Identify which cell holds the provided text, then report its (X, Y) central coordinate. 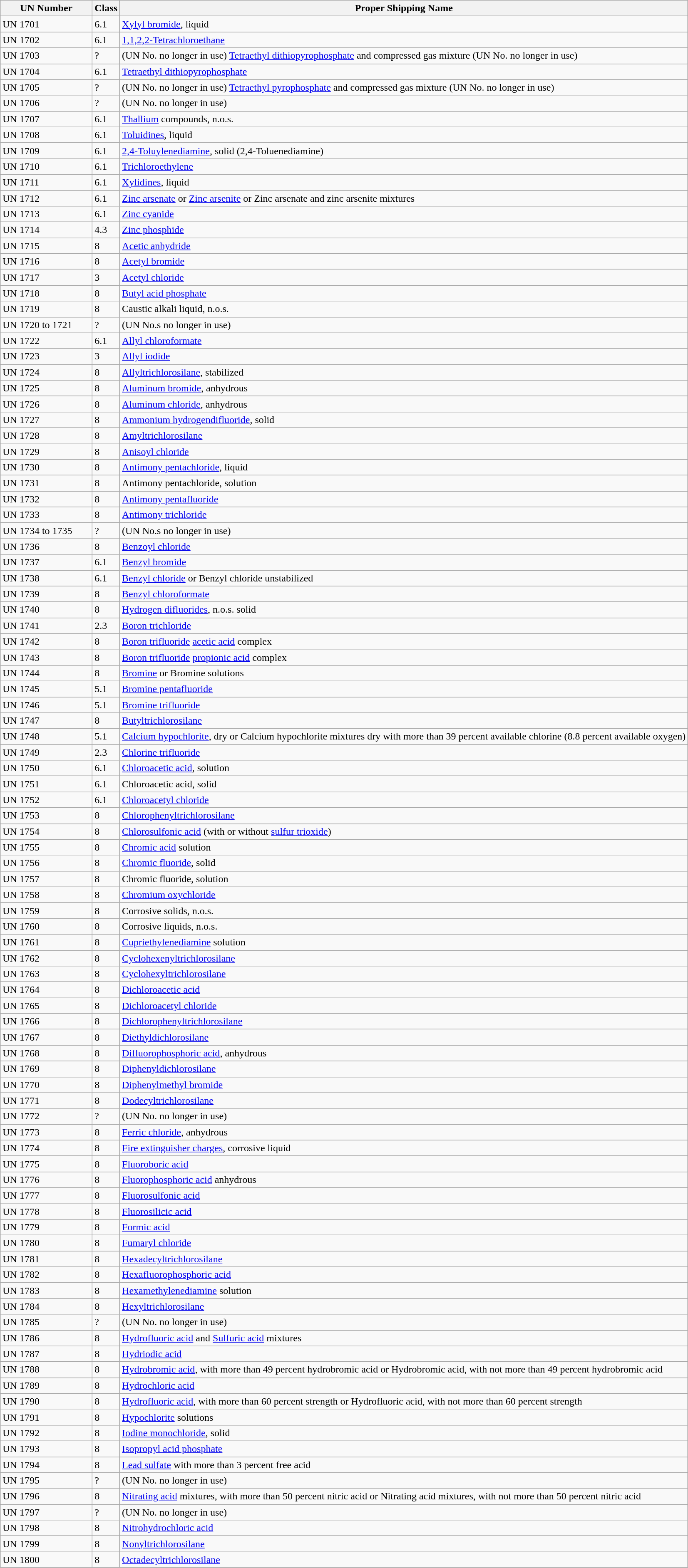
Hexamethylenediamine solution (404, 1291)
Corrosive solids, n.o.s. (404, 910)
Hydrochloric acid (404, 1385)
Hydriodic acid (404, 1354)
Difluorophosphoric acid, anhydrous (404, 1053)
Zinc phosphide (404, 230)
UN 1775 (47, 1164)
Formic acid (404, 1227)
UN 1730 (47, 467)
UN 1740 (47, 610)
Allyl iodide (404, 356)
UN 1772 (47, 1116)
UN 1762 (47, 958)
Aluminum chloride, anhydrous (404, 404)
UN 1706 (47, 103)
Fluoroboric acid (404, 1164)
UN 1728 (47, 435)
UN 1737 (47, 562)
Fluorosilicic acid (404, 1212)
Antimony pentachloride, liquid (404, 467)
UN 1792 (47, 1433)
UN 1791 (47, 1417)
Proper Shipping Name (404, 8)
UN 1719 (47, 309)
Isopropyl acid phosphate (404, 1449)
UN 1793 (47, 1449)
Hydrobromic acid, with more than 49 percent hydrobromic acid or Hydrobromic acid, with not more than 49 percent hydrobromic acid (404, 1370)
Tetraethyl dithiopyrophosphate (404, 72)
4.3 (106, 230)
UN 1774 (47, 1148)
Cupriethylenediamine solution (404, 942)
UN 1733 (47, 515)
Bromine pentafluoride (404, 689)
UN 1725 (47, 388)
Diphenylmethyl bromide (404, 1085)
Xylyl bromide, liquid (404, 24)
Bromine trifluoride (404, 705)
UN 1713 (47, 214)
Bromine or Bromine solutions (404, 673)
UN 1798 (47, 1528)
Chromic acid solution (404, 847)
UN 1796 (47, 1496)
UN 1787 (47, 1354)
Fluorosulfonic acid (404, 1195)
UN 1780 (47, 1243)
UN 1749 (47, 752)
Chloroacetyl chloride (404, 800)
Chlorosulfonic acid (with or without sulfur trioxide) (404, 831)
Hypochlorite solutions (404, 1417)
Acetic anhydride (404, 246)
UN 1744 (47, 673)
UN 1800 (47, 1560)
UN 1776 (47, 1180)
UN 1778 (47, 1212)
Fire extinguisher charges, corrosive liquid (404, 1148)
Allyltrichlorosilane, stabilized (404, 372)
Zinc cyanide (404, 214)
UN 1789 (47, 1385)
UN 1750 (47, 768)
UN 1703 (47, 56)
UN 1794 (47, 1464)
Chlorine trifluoride (404, 752)
Zinc arsenate or Zinc arsenite or Zinc arsenate and zinc arsenite mixtures (404, 198)
UN 1759 (47, 910)
2,4-Toluylenediamine, solid (2,4-Toluenediamine) (404, 151)
UN 1734 to 1735 (47, 531)
Octadecyltrichlorosilane (404, 1560)
UN 1707 (47, 119)
UN 1741 (47, 626)
UN 1788 (47, 1370)
Chlorophenyltrichlorosilane (404, 816)
Benzoyl chloride (404, 547)
UN 1708 (47, 135)
Cyclohexyltrichlorosilane (404, 974)
UN 1729 (47, 451)
UN 1726 (47, 404)
UN 1705 (47, 87)
Butyl acid phosphate (404, 293)
UN 1704 (47, 72)
Aluminum bromide, anhydrous (404, 388)
UN 1742 (47, 641)
UN 1760 (47, 926)
UN 1799 (47, 1544)
UN 1709 (47, 151)
Diphenyldichlorosilane (404, 1069)
Nitrating acid mixtures, with more than 50 percent nitric acid or Nitrating acid mixtures, with not more than 50 percent nitric acid (404, 1496)
UN 1745 (47, 689)
Allyl chloroformate (404, 341)
UN 1758 (47, 895)
Ferric chloride, anhydrous (404, 1132)
UN 1720 to 1721 (47, 325)
(UN No. no longer in use) Tetraethyl pyrophosphate and compressed gas mixture (UN No. no longer in use) (404, 87)
UN 1764 (47, 990)
Hydrofluoric acid, with more than 60 percent strength or Hydrofluoric acid, with not more than 60 percent strength (404, 1401)
Toluidines, liquid (404, 135)
Xylidines, liquid (404, 182)
UN 1748 (47, 737)
UN 1784 (47, 1306)
UN 1785 (47, 1322)
Boron trifluoride propionic acid complex (404, 657)
UN 1765 (47, 1006)
Dichlorophenyltrichlorosilane (404, 1021)
UN 1712 (47, 198)
UN 1790 (47, 1401)
UN 1722 (47, 341)
UN 1770 (47, 1085)
Fluorophosphoric acid anhydrous (404, 1180)
Acetyl bromide (404, 262)
Chloroacetic acid, solid (404, 784)
Dodecyltrichlorosilane (404, 1101)
UN 1767 (47, 1037)
UN 1739 (47, 594)
UN 1783 (47, 1291)
Trichloroethylene (404, 166)
Class (106, 8)
Chromic fluoride, solid (404, 863)
UN 1769 (47, 1069)
UN 1731 (47, 483)
UN 1781 (47, 1259)
Boron trifluoride acetic acid complex (404, 641)
UN 1755 (47, 847)
Antimony pentachloride, solution (404, 483)
UN 1751 (47, 784)
Chloroacetic acid, solution (404, 768)
Hexadecyltrichlorosilane (404, 1259)
UN 1715 (47, 246)
UN 1754 (47, 831)
Benzyl chloroformate (404, 594)
Dichloroacetic acid (404, 990)
Hexyltrichlorosilane (404, 1306)
Benzyl bromide (404, 562)
Calcium hypochlorite, dry or Calcium hypochlorite mixtures dry with more than 39 percent available chlorine (8.8 percent available oxygen) (404, 737)
UN 1736 (47, 547)
UN 1717 (47, 277)
Ammonium hydrogendifluoride, solid (404, 420)
UN 1732 (47, 499)
Iodine monochloride, solid (404, 1433)
UN 1777 (47, 1195)
(UN No. no longer in use) Tetraethyl dithiopyrophosphate and compressed gas mixture (UN No. no longer in use) (404, 56)
Dichloroacetyl chloride (404, 1006)
Caustic alkali liquid, n.o.s. (404, 309)
Benzyl chloride or Benzyl chloride unstabilized (404, 578)
UN 1747 (47, 721)
UN 1768 (47, 1053)
UN 1753 (47, 816)
UN 1786 (47, 1338)
UN 1718 (47, 293)
UN 1756 (47, 863)
Corrosive liquids, n.o.s. (404, 926)
Antimony pentafluoride (404, 499)
UN 1743 (47, 657)
Hexafluorophosphoric acid (404, 1275)
Thallium compounds, n.o.s. (404, 119)
UN 1771 (47, 1101)
UN 1795 (47, 1481)
Nonyltrichlorosilane (404, 1544)
UN 1714 (47, 230)
UN 1797 (47, 1512)
UN 1727 (47, 420)
UN 1724 (47, 372)
UN 1782 (47, 1275)
UN 1716 (47, 262)
UN 1779 (47, 1227)
Hydrofluoric acid and Sulfuric acid mixtures (404, 1338)
Nitrohydrochloric acid (404, 1528)
UN Number (47, 8)
UN 1757 (47, 879)
UN 1763 (47, 974)
Cyclohexenyltrichlorosilane (404, 958)
Amyltrichlorosilane (404, 435)
Boron trichloride (404, 626)
Hydrogen difluorides, n.o.s. solid (404, 610)
UN 1701 (47, 24)
Anisoyl chloride (404, 451)
UN 1711 (47, 182)
UN 1766 (47, 1021)
Chromium oxychloride (404, 895)
UN 1738 (47, 578)
UN 1723 (47, 356)
UN 1752 (47, 800)
UN 1761 (47, 942)
Chromic fluoride, solution (404, 879)
UN 1702 (47, 40)
Antimony trichloride (404, 515)
Butyltrichlorosilane (404, 721)
UN 1710 (47, 166)
Diethyldichlorosilane (404, 1037)
UN 1773 (47, 1132)
Acetyl chloride (404, 277)
1,1,2,2-Tetrachloroethane (404, 40)
Fumaryl chloride (404, 1243)
Lead sulfate with more than 3 percent free acid (404, 1464)
UN 1746 (47, 705)
